Extract the (X, Y) coordinate from the center of the cell holding the provided text.  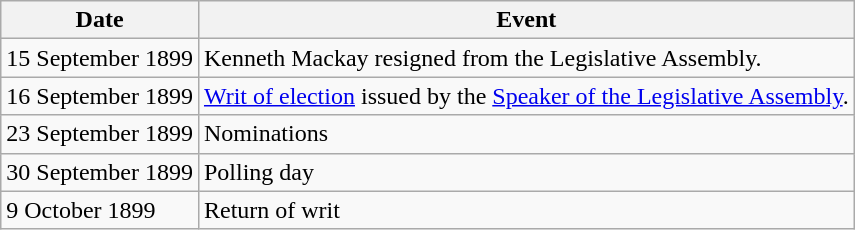
Return of writ (526, 210)
9 October 1899 (100, 210)
Writ of election issued by the Speaker of the Legislative Assembly. (526, 96)
Nominations (526, 134)
Kenneth Mackay resigned from the Legislative Assembly. (526, 58)
15 September 1899 (100, 58)
30 September 1899 (100, 172)
Date (100, 20)
Polling day (526, 172)
16 September 1899 (100, 96)
Event (526, 20)
23 September 1899 (100, 134)
